Return the (x, y) coordinate for the center point of the cell that contains the specified text.  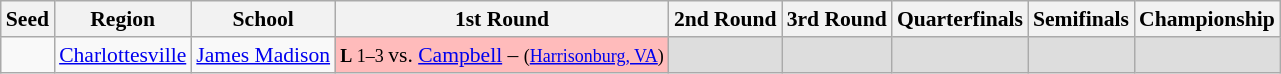
2nd Round (726, 19)
L 1–3 vs. Campbell – (Harrisonburg, VA) (502, 55)
Region (122, 19)
James Madison (263, 55)
Quarterfinals (960, 19)
School (263, 19)
1st Round (502, 19)
Semifinals (1081, 19)
Championship (1207, 19)
Charlottesville (122, 55)
Seed (28, 19)
3rd Round (837, 19)
